Detect which cell encompasses the target text, then output its (x, y) center coordinate. 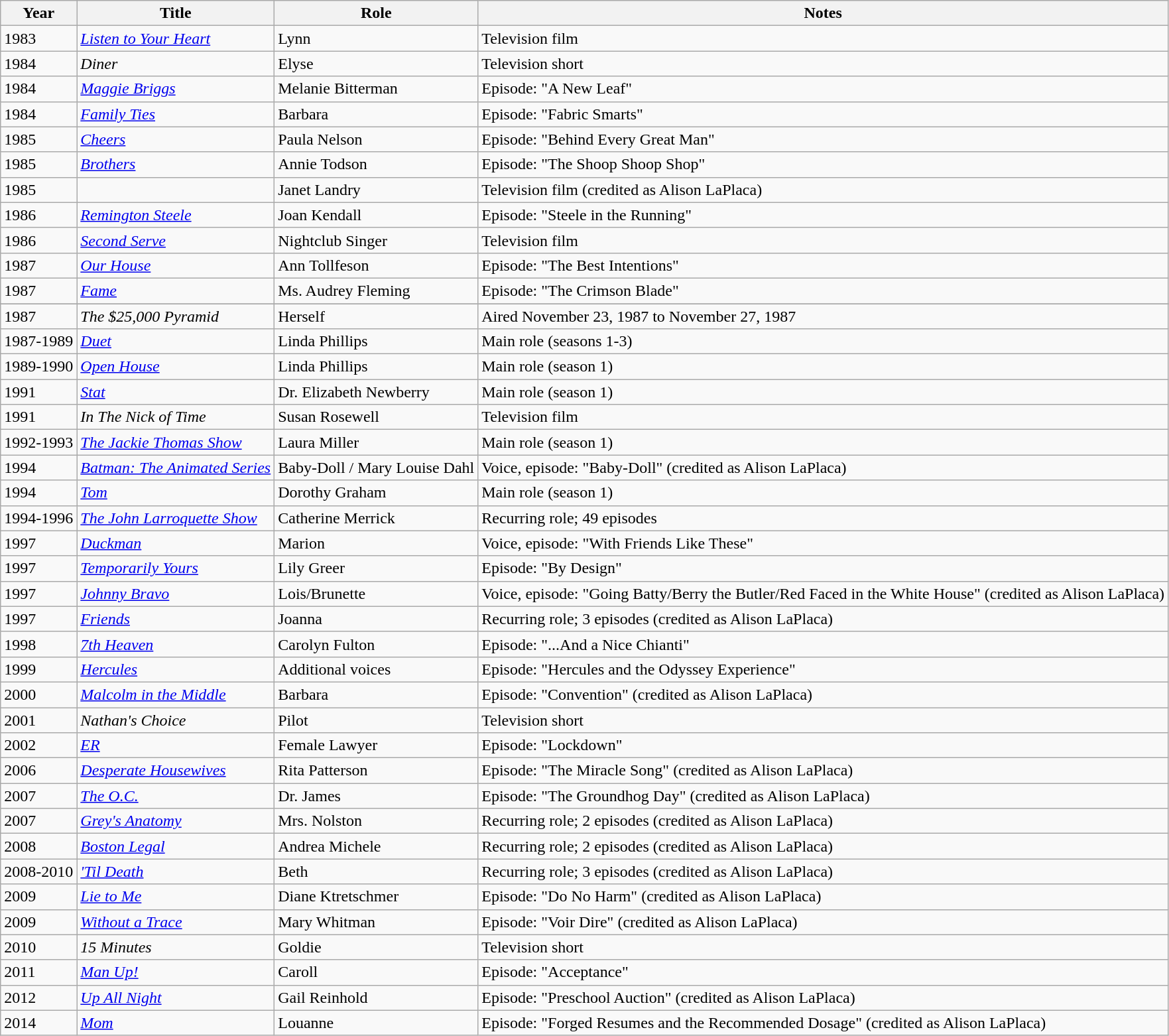
Episode: "...And a Nice Chianti" (824, 644)
1998 (38, 644)
Lily Greer (377, 568)
Dr. James (377, 796)
Beth (377, 872)
Mary Whitman (377, 922)
Rita Patterson (377, 771)
Without a Trace (176, 922)
Friends (176, 619)
Episode: "Voir Dire" (credited as Alison LaPlaca) (824, 922)
Fame (176, 291)
Carolyn Fulton (377, 644)
Tom (176, 493)
Janet Landry (377, 190)
Voice, episode: "With Friends Like These" (824, 543)
Female Lawyer (377, 745)
Temporarily Yours (176, 568)
1989-1990 (38, 367)
Year (38, 13)
Elyse (377, 64)
The Jackie Thomas Show (176, 442)
Up All Night (176, 998)
Episode: "Preschool Auction" (credited as Alison LaPlaca) (824, 998)
Marion (377, 543)
'Til Death (176, 872)
Louanne (377, 1023)
Hercules (176, 669)
Ms. Audrey Fleming (377, 291)
Episode: "Steele in the Running" (824, 215)
7th Heaven (176, 644)
Caroll (377, 972)
In The Nick of Time (176, 417)
Dorothy Graham (377, 493)
Role (377, 13)
Johnny Bravo (176, 594)
The O.C. (176, 796)
Dr. Elizabeth Newberry (377, 392)
Catherine Merrick (377, 518)
Diner (176, 64)
Notes (824, 13)
ER (176, 745)
Episode: "Acceptance" (824, 972)
Nightclub Singer (377, 240)
2001 (38, 720)
2008-2010 (38, 872)
Diane Ktretschmer (377, 897)
Episode: "Do No Harm" (credited as Alison LaPlaca) (824, 897)
Family Ties (176, 114)
Brothers (176, 164)
Recurring role; 49 episodes (824, 518)
Nathan's Choice (176, 720)
2008 (38, 846)
Duet (176, 342)
Episode: "Behind Every Great Man" (824, 139)
1999 (38, 669)
Paula Nelson (377, 139)
Joanna (377, 619)
Episode: "A New Leaf" (824, 89)
Herself (377, 316)
Mom (176, 1023)
Mrs. Nolston (377, 821)
The John Larroquette Show (176, 518)
2006 (38, 771)
Gail Reinhold (377, 998)
Laura Miller (377, 442)
Batman: The Animated Series (176, 468)
Annie Todson (377, 164)
Episode: "The Best Intentions" (824, 265)
Baby-Doll / Mary Louise Dahl (377, 468)
Title (176, 13)
Susan Rosewell (377, 417)
2002 (38, 745)
Main role (seasons 1-3) (824, 342)
1992-1993 (38, 442)
Voice, episode: "Going Batty/Berry the Butler/Red Faced in the White House" (credited as Alison LaPlaca) (824, 594)
Pilot (377, 720)
Maggie Briggs (176, 89)
Melanie Bitterman (377, 89)
2012 (38, 998)
Episode: "The Miracle Song" (credited as Alison LaPlaca) (824, 771)
Television film (credited as Alison LaPlaca) (824, 190)
Listen to Your Heart (176, 38)
Episode: "The Shoop Shoop Shop" (824, 164)
1983 (38, 38)
Man Up! (176, 972)
The $25,000 Pyramid (176, 316)
Cheers (176, 139)
Goldie (377, 947)
1987-1989 (38, 342)
Episode: "Lockdown" (824, 745)
Andrea Michele (377, 846)
Open House (176, 367)
Episode: "The Groundhog Day" (credited as Alison LaPlaca) (824, 796)
Episode: "Forged Resumes and the Recommended Dosage" (credited as Alison LaPlaca) (824, 1023)
Second Serve (176, 240)
Voice, episode: "Baby-Doll" (credited as Alison LaPlaca) (824, 468)
Lie to Me (176, 897)
2000 (38, 694)
Lynn (377, 38)
Additional voices (377, 669)
Joan Kendall (377, 215)
Episode: "Hercules and the Odyssey Experience" (824, 669)
Remington Steele (176, 215)
2011 (38, 972)
Aired November 23, 1987 to November 27, 1987 (824, 316)
2010 (38, 947)
Malcolm in the Middle (176, 694)
Ann Tollfeson (377, 265)
Desperate Housewives (176, 771)
Our House (176, 265)
15 Minutes (176, 947)
Duckman (176, 543)
Episode: "By Design" (824, 568)
2014 (38, 1023)
Boston Legal (176, 846)
Stat (176, 392)
Episode: "Fabric Smarts" (824, 114)
Episode: "Convention" (credited as Alison LaPlaca) (824, 694)
Lois/Brunette (377, 594)
Grey's Anatomy (176, 821)
Episode: "The Crimson Blade" (824, 291)
1994-1996 (38, 518)
